Return the (X, Y) coordinate for the center point of the cell that contains the specified text.  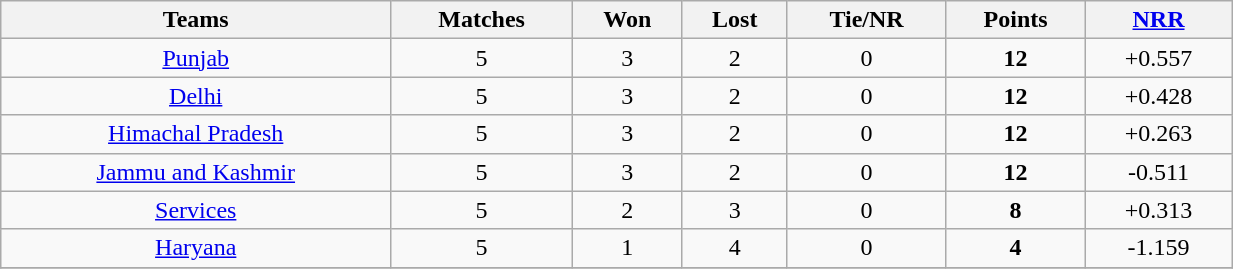
Jammu and Kashmir (196, 172)
+0.428 (1158, 96)
8 (1016, 210)
Delhi (196, 96)
Teams (196, 20)
Services (196, 210)
Tie/NR (866, 20)
Himachal Pradesh (196, 134)
Haryana (196, 248)
1 (627, 248)
+0.263 (1158, 134)
Punjab (196, 58)
Matches (482, 20)
-1.159 (1158, 248)
Lost (734, 20)
+0.557 (1158, 58)
NRR (1158, 20)
-0.511 (1158, 172)
Points (1016, 20)
Won (627, 20)
+0.313 (1158, 210)
